Find where the given text appears and provide that cell's center as [x, y] coordinate. 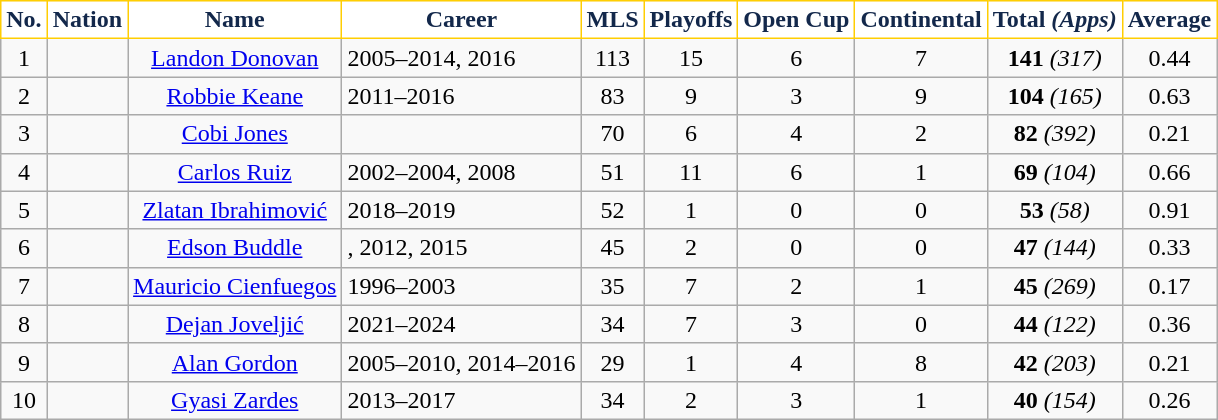
15 [691, 58]
0.17 [1170, 286]
0.63 [1170, 96]
52 [612, 210]
53 (58) [1054, 210]
Zlatan Ibrahimović [235, 210]
Robbie Keane [235, 96]
70 [612, 134]
Name [235, 20]
Continental [921, 20]
2005–2014, 2016 [462, 58]
29 [612, 362]
Mauricio Cienfuegos [235, 286]
Edson Buddle [235, 248]
104 (165) [1054, 96]
113 [612, 58]
40 (154) [1054, 400]
2005–2010, 2014–2016 [462, 362]
141 (317) [1054, 58]
Average [1170, 20]
42 (203) [1054, 362]
Gyasi Zardes [235, 400]
No. [24, 20]
Landon Donovan [235, 58]
5 [24, 210]
Playoffs [691, 20]
51 [612, 172]
10 [24, 400]
0.36 [1170, 324]
Cobi Jones [235, 134]
44 (122) [1054, 324]
2018–2019 [462, 210]
2013–2017 [462, 400]
, 2012, 2015 [462, 248]
Total (Apps) [1054, 20]
Nation [87, 20]
47 (144) [1054, 248]
69 (104) [1054, 172]
Dejan Joveljić [235, 324]
Carlos Ruiz [235, 172]
0.91 [1170, 210]
0.26 [1170, 400]
MLS [612, 20]
1996–2003 [462, 286]
82 (392) [1054, 134]
0.33 [1170, 248]
45 [612, 248]
83 [612, 96]
Open Cup [796, 20]
2021–2024 [462, 324]
11 [691, 172]
45 (269) [1054, 286]
0.66 [1170, 172]
Alan Gordon [235, 362]
2011–2016 [462, 96]
Career [462, 20]
35 [612, 286]
0.44 [1170, 58]
2002–2004, 2008 [462, 172]
